Output the [x, y] coordinate of the center of the cell containing the given text.  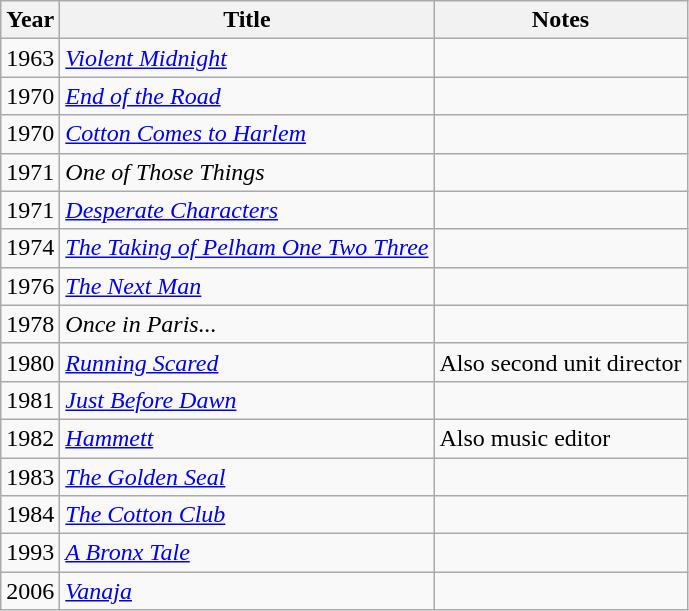
Just Before Dawn [247, 400]
Also second unit director [560, 362]
End of the Road [247, 96]
Title [247, 20]
Hammett [247, 438]
The Golden Seal [247, 477]
Vanaja [247, 591]
A Bronx Tale [247, 553]
1993 [30, 553]
2006 [30, 591]
Running Scared [247, 362]
1983 [30, 477]
The Cotton Club [247, 515]
Cotton Comes to Harlem [247, 134]
Once in Paris... [247, 324]
Violent Midnight [247, 58]
1982 [30, 438]
Year [30, 20]
1976 [30, 286]
1981 [30, 400]
Notes [560, 20]
Desperate Characters [247, 210]
1984 [30, 515]
One of Those Things [247, 172]
The Next Man [247, 286]
1974 [30, 248]
1978 [30, 324]
1980 [30, 362]
1963 [30, 58]
The Taking of Pelham One Two Three [247, 248]
Also music editor [560, 438]
